Identify which cell holds the provided text, then report its (x, y) central coordinate. 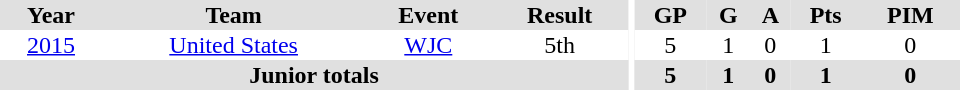
Junior totals (314, 75)
A (770, 15)
United States (234, 45)
GP (670, 15)
Team (234, 15)
2015 (51, 45)
Pts (826, 15)
WJC (428, 45)
G (728, 15)
5th (560, 45)
Result (560, 15)
Year (51, 15)
Event (428, 15)
PIM (910, 15)
